Find where the given text appears and provide that cell's center as [X, Y] coordinate. 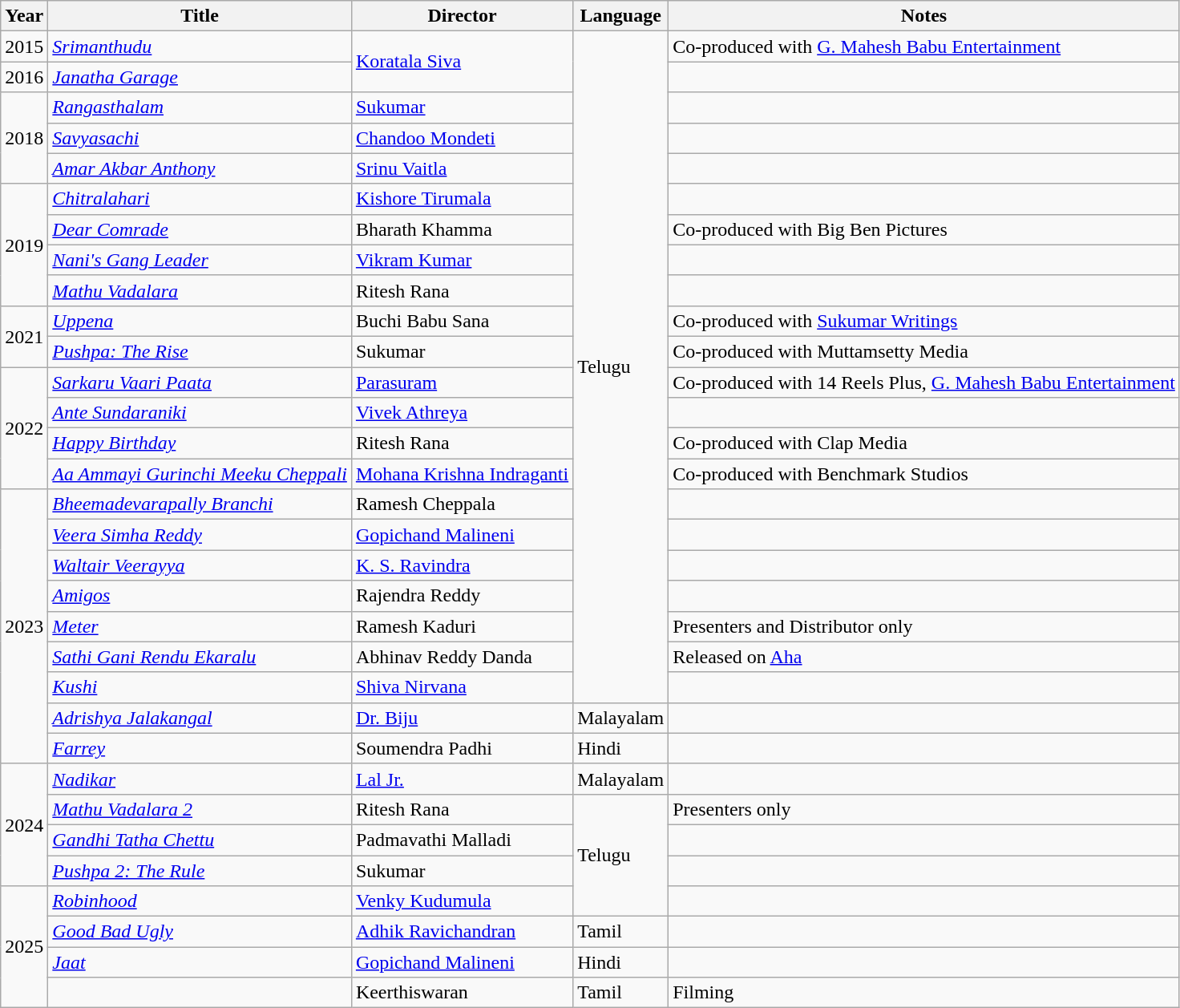
Dear Comrade [200, 229]
K. S. Ravindra [462, 565]
Kishore Tirumala [462, 199]
Co-produced with Sukumar Writings [924, 321]
2016 [24, 77]
Filming [924, 993]
2023 [24, 627]
Ante Sundaraniki [200, 413]
Srimanthudu [200, 47]
Happy Birthday [200, 443]
Veera Simha Reddy [200, 535]
2018 [24, 138]
Rajendra Reddy [462, 596]
Vikram Kumar [462, 260]
Keerthiswaran [462, 993]
Rangasthalam [200, 107]
Savyasachi [200, 138]
Mohana Krishna Indraganti [462, 474]
Amigos [200, 596]
Co-produced with Benchmark Studios [924, 474]
Adhik Ravichandran [462, 932]
Mathu Vadalara 2 [200, 809]
Co-produced with G. Mahesh Babu Entertainment [924, 47]
2022 [24, 428]
Bheemadevarapally Branchi [200, 504]
Bharath Khamma [462, 229]
Padmavathi Malladi [462, 840]
Parasuram [462, 383]
Notes [924, 16]
Co-produced with Muttamsetty Media [924, 351]
Janatha Garage [200, 77]
Co-produced with Clap Media [924, 443]
Pushpa: The Rise [200, 351]
Amar Akbar Anthony [200, 168]
Year [24, 16]
Director [462, 16]
Released on Aha [924, 657]
Presenters and Distributor only [924, 626]
2019 [24, 245]
Shiva Nirvana [462, 687]
Robinhood [200, 901]
Nani's Gang Leader [200, 260]
2025 [24, 947]
Jaat [200, 962]
Title [200, 16]
Presenters only [924, 809]
Sarkaru Vaari Paata [200, 383]
Chitralahari [200, 199]
Sathi Gani Rendu Ekaralu [200, 657]
Nadikar [200, 779]
Lal Jr. [462, 779]
Adrishya Jalakangal [200, 718]
Pushpa 2: The Rule [200, 870]
Ramesh Kaduri [462, 626]
Vivek Athreya [462, 413]
Aa Ammayi Gurinchi Meeku Cheppali [200, 474]
Srinu Vaitla [462, 168]
Chandoo Mondeti [462, 138]
Venky Kudumula [462, 901]
Kushi [200, 687]
Buchi Babu Sana [462, 321]
Farrey [200, 748]
Language [620, 16]
2024 [24, 824]
Good Bad Ugly [200, 932]
Mathu Vadalara [200, 290]
Ramesh Cheppala [462, 504]
2021 [24, 336]
Soumendra Padhi [462, 748]
Waltair Veerayya [200, 565]
Uppena [200, 321]
Dr. Biju [462, 718]
Gandhi Tatha Chettu [200, 840]
Meter [200, 626]
Koratala Siva [462, 62]
Co-produced with 14 Reels Plus, G. Mahesh Babu Entertainment [924, 383]
Co-produced with Big Ben Pictures [924, 229]
Abhinav Reddy Danda [462, 657]
2015 [24, 47]
